Determine the [X, Y] coordinate at the center of the cell enclosing the given text.  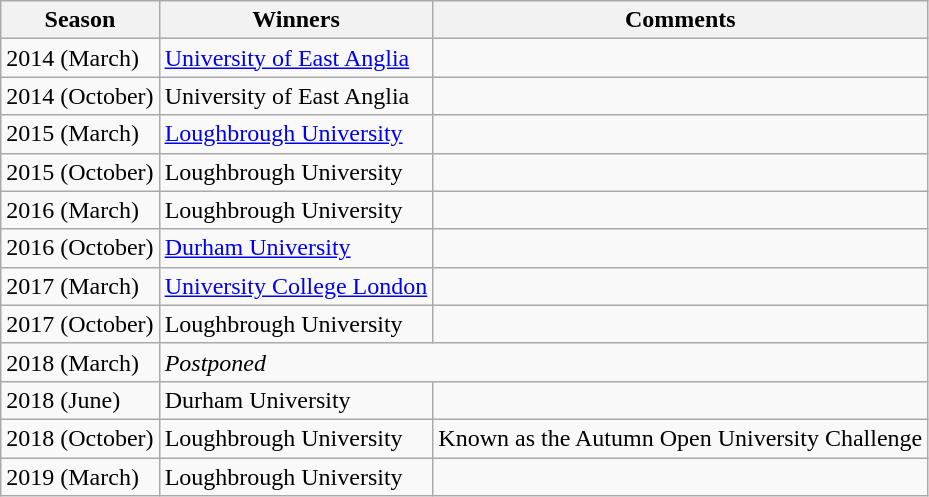
2014 (March) [80, 58]
Comments [680, 20]
2015 (October) [80, 172]
2018 (March) [80, 362]
2016 (March) [80, 210]
2015 (March) [80, 134]
2016 (October) [80, 248]
2014 (October) [80, 96]
2017 (October) [80, 324]
University College London [296, 286]
2017 (March) [80, 286]
Winners [296, 20]
Known as the Autumn Open University Challenge [680, 438]
Season [80, 20]
2018 (October) [80, 438]
Postponed [544, 362]
2019 (March) [80, 477]
2018 (June) [80, 400]
